Return [X, Y] of the center of cell containing provided text 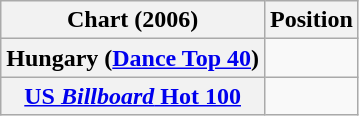
Hungary (Dance Top 40) [133, 58]
Position [312, 20]
Chart (2006) [133, 20]
US Billboard Hot 100 [133, 96]
